Identify which cell holds the provided text, then report its [x, y] central coordinate. 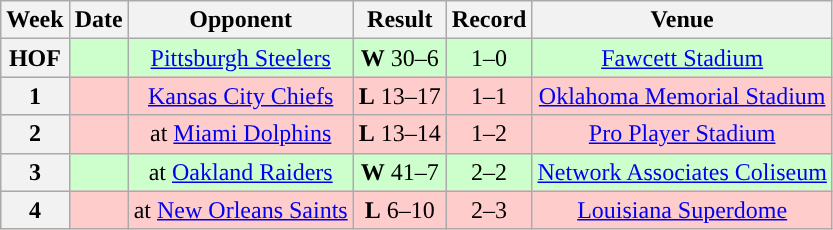
3 [35, 172]
Pittsburgh Steelers [240, 58]
Record [489, 20]
Week [35, 20]
L 13–14 [400, 134]
L 13–17 [400, 96]
at New Orleans Saints [240, 210]
at Miami Dolphins [240, 134]
4 [35, 210]
Fawcett Stadium [682, 58]
Result [400, 20]
2–3 [489, 210]
1–0 [489, 58]
Oklahoma Memorial Stadium [682, 96]
Opponent [240, 20]
Venue [682, 20]
2 [35, 134]
Louisiana Superdome [682, 210]
Date [98, 20]
2–2 [489, 172]
W 30–6 [400, 58]
1 [35, 96]
1–2 [489, 134]
1–1 [489, 96]
at Oakland Raiders [240, 172]
W 41–7 [400, 172]
Network Associates Coliseum [682, 172]
Kansas City Chiefs [240, 96]
L 6–10 [400, 210]
Pro Player Stadium [682, 134]
HOF [35, 58]
